Determine the (x, y) coordinate at the center of the cell enclosing the given text.  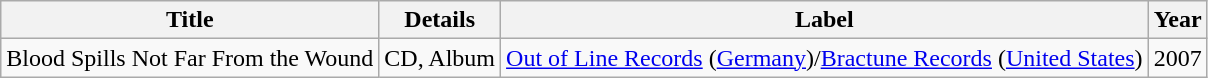
2007 (1178, 58)
CD, Album (440, 58)
Details (440, 20)
Label (825, 20)
Title (190, 20)
Blood Spills Not Far From the Wound (190, 58)
Out of Line Records (Germany)/Bractune Records (United States) (825, 58)
Year (1178, 20)
